Detect which cell encompasses the target text, then output its [x, y] center coordinate. 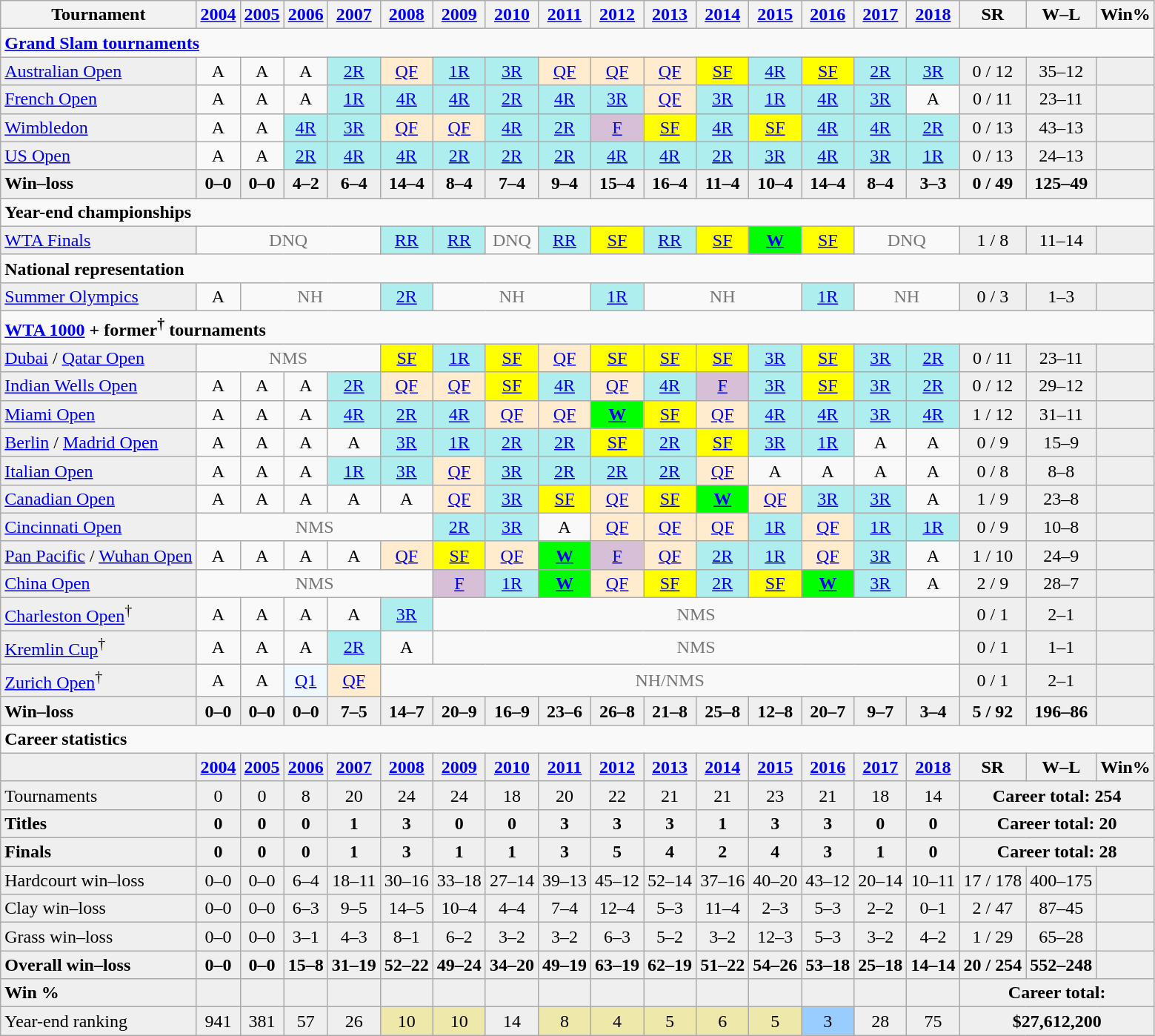
Career statistics [578, 739]
20–7 [828, 711]
43–12 [828, 880]
40–20 [775, 880]
2 [723, 852]
China Open [99, 583]
125–49 [1061, 184]
24–13 [1061, 156]
17 / 178 [993, 880]
3–3 [933, 184]
12–3 [775, 937]
Indian Wells Open [99, 386]
51–22 [723, 965]
Berlin / Madrid Open [99, 442]
0–1 [933, 909]
45–12 [618, 880]
15–4 [618, 184]
2 / 47 [993, 909]
Overall win–loss [99, 965]
8–8 [1061, 471]
Tournament [99, 15]
941 [218, 1021]
16–9 [511, 711]
23–6 [565, 711]
0 / 3 [993, 296]
Grass win–loss [99, 937]
87–45 [1061, 909]
Cincinnati Open [99, 527]
3–4 [933, 711]
12–8 [775, 711]
28 [880, 1021]
196–86 [1061, 711]
1 / 12 [993, 414]
Zurich Open† [99, 680]
1 / 8 [993, 240]
2 / 9 [993, 583]
552–248 [1061, 965]
9–7 [880, 711]
9–5 [354, 909]
18–11 [354, 880]
63–19 [618, 965]
24–9 [1061, 555]
1–1 [1061, 648]
20–9 [459, 711]
57 [305, 1021]
27–14 [511, 880]
34–20 [511, 965]
Italian Open [99, 471]
Year-end ranking [99, 1021]
Career total: 20 [1056, 823]
39–13 [565, 880]
25–18 [880, 965]
11–14 [1061, 240]
62–19 [670, 965]
Pan Pacific / Wuhan Open [99, 555]
$27,612,200 [1056, 1021]
49–19 [565, 965]
National representation [578, 268]
15–9 [1061, 442]
Grand Slam tournaments [578, 43]
53–18 [828, 965]
Kremlin Cup† [99, 648]
4–4 [511, 909]
Canadian Open [99, 499]
23 [775, 795]
14–14 [933, 965]
35–12 [1061, 71]
5–2 [670, 937]
12–4 [618, 909]
6–2 [459, 937]
6 [723, 1021]
Career total: 254 [1056, 795]
31–11 [1061, 414]
Charleston Open† [99, 615]
9–4 [565, 184]
16–4 [670, 184]
33–18 [459, 880]
54–26 [775, 965]
Miami Open [99, 414]
23–8 [1061, 499]
1–3 [1061, 296]
Q1 [305, 680]
Summer Olympics [99, 296]
49–24 [459, 965]
Wimbledon [99, 127]
4–3 [354, 937]
21–8 [670, 711]
26–8 [618, 711]
Dubai / Qatar Open [99, 358]
French Open [99, 99]
37–16 [723, 880]
20–14 [880, 880]
WTA Finals [99, 240]
Tournaments [99, 795]
29–12 [1061, 386]
28–7 [1061, 583]
WTA 1000 + former† tournaments [578, 328]
10–8 [1061, 527]
2–2 [880, 909]
25–8 [723, 711]
Clay win–loss [99, 909]
Australian Open [99, 71]
7–5 [354, 711]
0 / 49 [993, 184]
Titles [99, 823]
3–1 [305, 937]
14–5 [406, 909]
10–11 [933, 880]
75 [933, 1021]
381 [262, 1021]
20 / 254 [993, 965]
52–22 [406, 965]
43–13 [1061, 127]
31–19 [354, 965]
22 [618, 795]
14–7 [406, 711]
US Open [99, 156]
Finals [99, 852]
5 / 92 [993, 711]
Career total: [1056, 993]
Win % [99, 993]
1 / 29 [993, 937]
NH/NMS [670, 680]
2–3 [775, 909]
52–14 [670, 880]
1 / 10 [993, 555]
Year-end championships [578, 212]
65–28 [1061, 937]
30–16 [406, 880]
15–8 [305, 965]
Hardcourt win–loss [99, 880]
0 / 8 [993, 471]
26 [354, 1021]
Career total: 28 [1056, 852]
400–175 [1061, 880]
8–1 [406, 937]
1 / 9 [993, 499]
